Search for the cell housing the specified text and yield its [x, y] center coordinate. 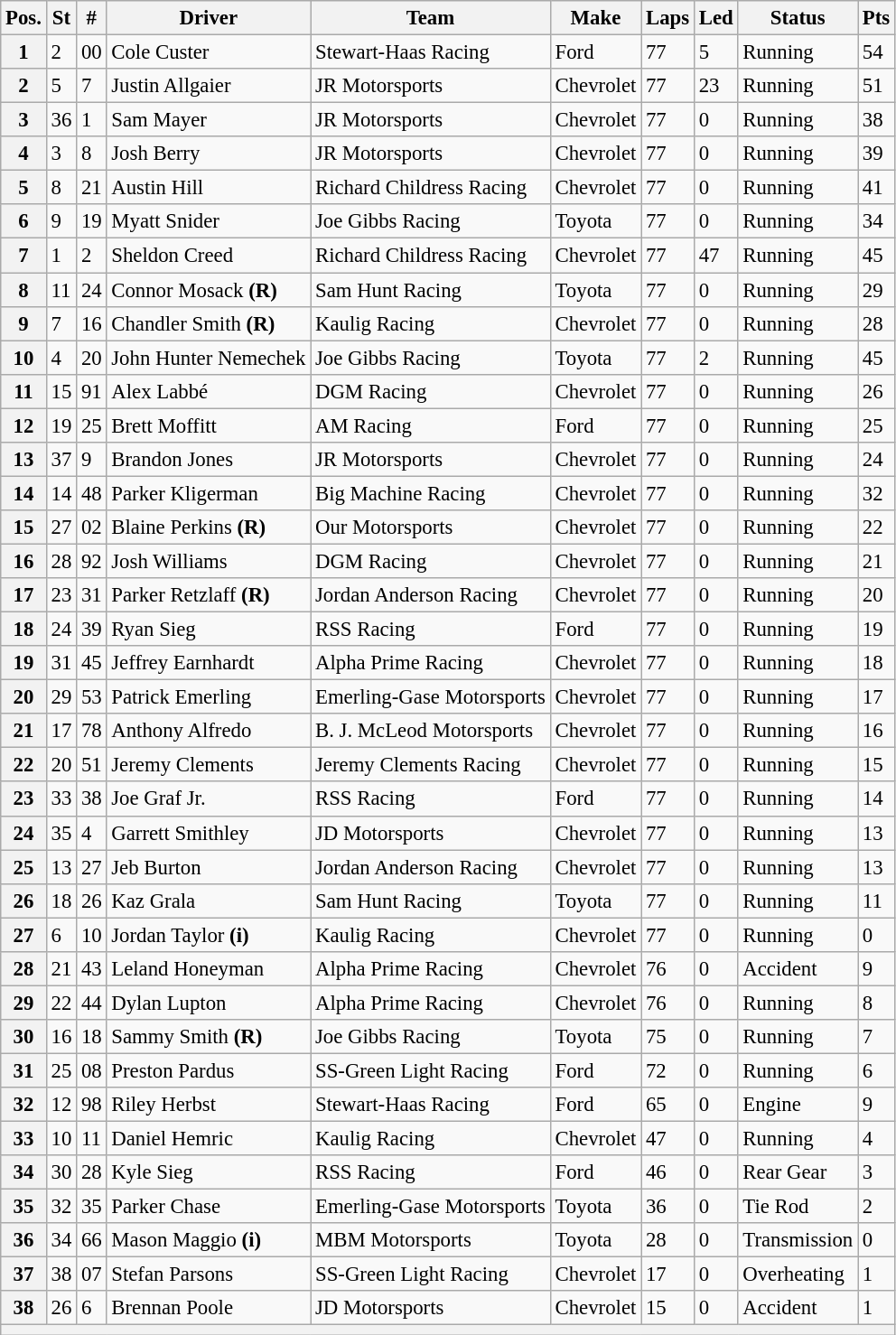
08 [92, 1070]
92 [92, 561]
Preston Pardus [209, 1070]
Sam Mayer [209, 120]
Mason Maggio (i) [209, 1240]
Chandler Smith (R) [209, 323]
Brennan Poole [209, 1309]
Josh Williams [209, 561]
Anthony Alfredo [209, 731]
53 [92, 697]
Jeb Burton [209, 867]
Leland Honeyman [209, 969]
MBM Motorsports [431, 1240]
Jeremy Clements Racing [431, 765]
Ryan Sieg [209, 630]
Status [798, 18]
Joe Graf Jr. [209, 799]
Sammy Smith (R) [209, 1037]
Pos. [23, 18]
# [92, 18]
Our Motorsports [431, 527]
48 [92, 493]
John Hunter Nemechek [209, 358]
B. J. McLeod Motorsports [431, 731]
54 [876, 52]
Make [595, 18]
Pts [876, 18]
Brett Moffitt [209, 425]
00 [92, 52]
Rear Gear [798, 1172]
Overheating [798, 1274]
Connor Mosack (R) [209, 290]
41 [876, 188]
Jordan Taylor (i) [209, 935]
43 [92, 969]
Sheldon Creed [209, 256]
Led [715, 18]
Laps [668, 18]
Daniel Hemric [209, 1139]
Team [431, 18]
02 [92, 527]
46 [668, 1172]
Stefan Parsons [209, 1274]
07 [92, 1274]
44 [92, 1003]
Alex Labbé [209, 391]
Myatt Snider [209, 221]
Jeremy Clements [209, 765]
Parker Kligerman [209, 493]
Brandon Jones [209, 460]
Cole Custer [209, 52]
72 [668, 1070]
91 [92, 391]
Engine [798, 1105]
Parker Chase [209, 1207]
78 [92, 731]
Big Machine Racing [431, 493]
Dylan Lupton [209, 1003]
Kaz Grala [209, 901]
Patrick Emerling [209, 697]
Justin Allgaier [209, 86]
98 [92, 1105]
Jeffrey Earnhardt [209, 663]
Riley Herbst [209, 1105]
Blaine Perkins (R) [209, 527]
75 [668, 1037]
65 [668, 1105]
AM Racing [431, 425]
Parker Retzlaff (R) [209, 595]
Kyle Sieg [209, 1172]
66 [92, 1240]
Transmission [798, 1240]
Driver [209, 18]
St [61, 18]
Austin Hill [209, 188]
Josh Berry [209, 154]
Garrett Smithley [209, 833]
Tie Rod [798, 1207]
